Scan for the cell matching the given text and deliver its (X, Y) coordinate at center. 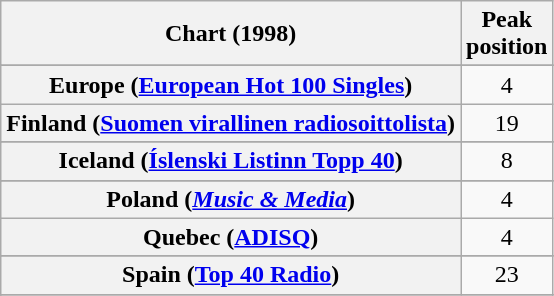
Poland (Music & Media) (231, 199)
Spain (Top 40 Radio) (231, 275)
Finland (Suomen virallinen radiosoittolista) (231, 123)
Iceland (Íslenski Listinn Topp 40) (231, 161)
19 (507, 123)
23 (507, 275)
8 (507, 161)
Europe (European Hot 100 Singles) (231, 85)
Quebec (ADISQ) (231, 237)
Chart (1998) (231, 34)
Peakposition (507, 34)
